Detect which cell encompasses the target text, then output its (X, Y) center coordinate. 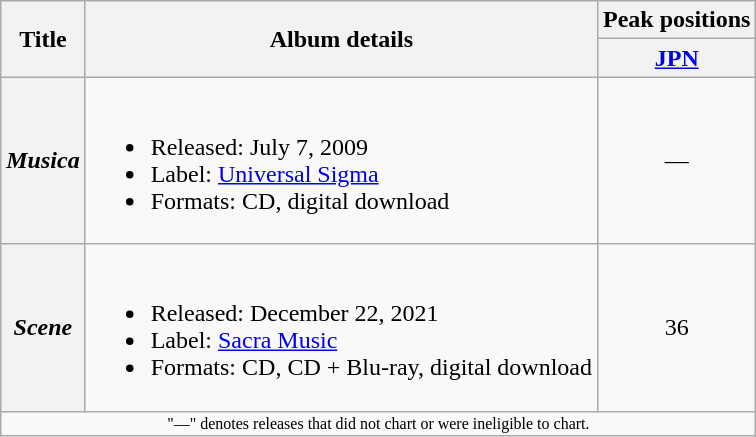
Scene (43, 328)
Released: December 22, 2021 Label: Sacra MusicFormats: CD, CD + Blu-ray, digital download (341, 328)
36 (677, 328)
"—" denotes releases that did not chart or were ineligible to chart. (378, 423)
Album details (341, 39)
Title (43, 39)
Peak positions (677, 20)
— (677, 160)
Released: July 7, 2009 Label: Universal SigmaFormats: CD, digital download (341, 160)
Musica (43, 160)
JPN (677, 58)
